Pinpoint the cell where the given text exists, returning its [X, Y] midpoint coordinate. 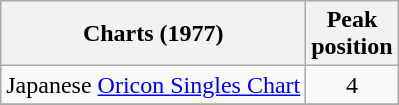
4 [352, 85]
Peakposition [352, 34]
Charts (1977) [154, 34]
Japanese Oricon Singles Chart [154, 85]
